Output the [x, y] coordinate of the center of the cell containing the given text.  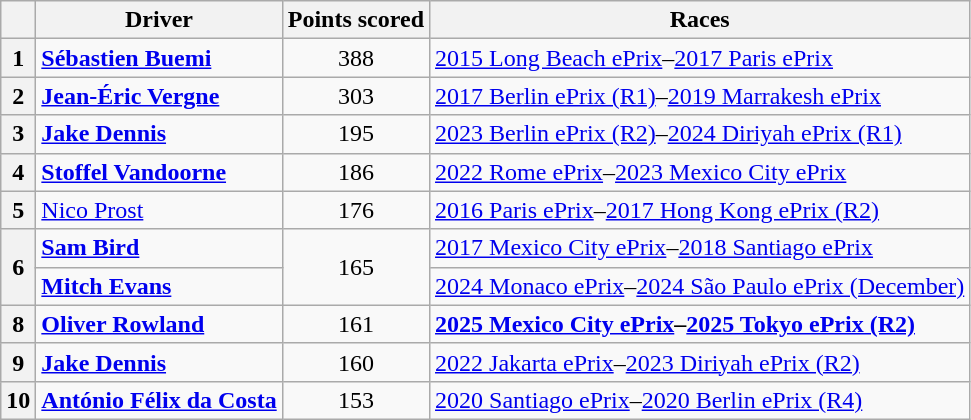
Driver [159, 20]
2015 Long Beach ePrix–2017 Paris ePrix [700, 58]
Sam Bird [159, 248]
2022 Rome ePrix–2023 Mexico City ePrix [700, 172]
Oliver Rowland [159, 324]
5 [18, 210]
Stoffel Vandoorne [159, 172]
2020 Santiago ePrix–2020 Berlin ePrix (R4) [700, 400]
1 [18, 58]
3 [18, 134]
2022 Jakarta ePrix–2023 Diriyah ePrix (R2) [700, 362]
2017 Mexico City ePrix–2018 Santiago ePrix [700, 248]
2024 Monaco ePrix–2024 São Paulo ePrix (December) [700, 286]
176 [356, 210]
6 [18, 267]
Mitch Evans [159, 286]
8 [18, 324]
303 [356, 96]
Points scored [356, 20]
2016 Paris ePrix–2017 Hong Kong ePrix (R2) [700, 210]
2017 Berlin ePrix (R1)–2019 Marrakesh ePrix [700, 96]
195 [356, 134]
António Félix da Costa [159, 400]
4 [18, 172]
161 [356, 324]
2025 Mexico City ePrix–2025 Tokyo ePrix (R2) [700, 324]
9 [18, 362]
2 [18, 96]
Nico Prost [159, 210]
186 [356, 172]
388 [356, 58]
2023 Berlin ePrix (R2)–2024 Diriyah ePrix (R1) [700, 134]
10 [18, 400]
165 [356, 267]
160 [356, 362]
Races [700, 20]
153 [356, 400]
Jean-Éric Vergne [159, 96]
Sébastien Buemi [159, 58]
